Extract the [X, Y] coordinate from the center of the cell holding the provided text.  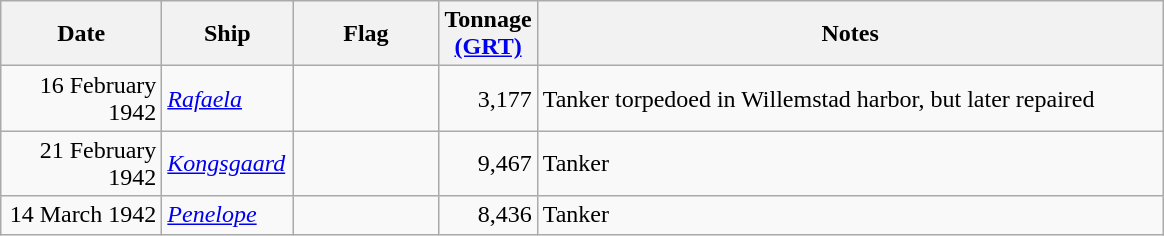
16 February 1942 [82, 98]
3,177 [488, 98]
Rafaela [228, 98]
Ship [228, 34]
Tanker torpedoed in Willemstad harbor, but later repaired [850, 98]
Penelope [228, 215]
8,436 [488, 215]
14 March 1942 [82, 215]
21 February 1942 [82, 164]
Flag [366, 34]
Tonnage (GRT) [488, 34]
Notes [850, 34]
9,467 [488, 164]
Date [82, 34]
Kongsgaard [228, 164]
